Search for the cell housing the specified text and yield its (x, y) center coordinate. 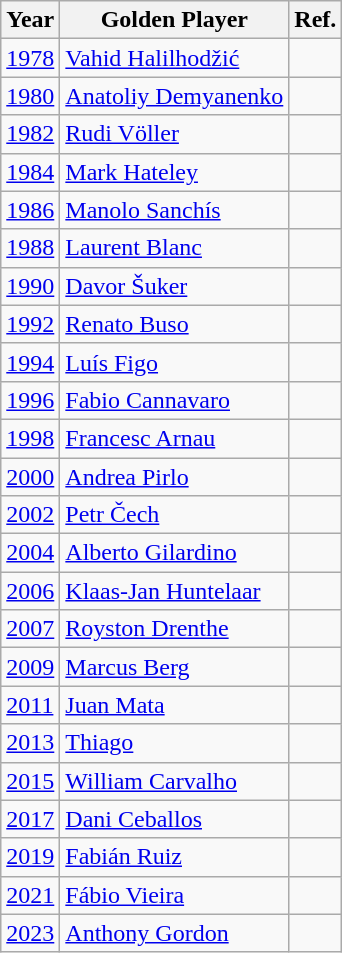
William Carvalho (174, 781)
1982 (30, 134)
1998 (30, 438)
2007 (30, 629)
2009 (30, 667)
Royston Drenthe (174, 629)
1996 (30, 400)
2004 (30, 553)
Andrea Pirlo (174, 477)
Luís Figo (174, 362)
2023 (30, 933)
Davor Šuker (174, 286)
1980 (30, 96)
2019 (30, 857)
Klaas-Jan Huntelaar (174, 591)
1988 (30, 248)
Vahid Halilhodžić (174, 58)
1978 (30, 58)
Thiago (174, 743)
2000 (30, 477)
2015 (30, 781)
Francesc Arnau (174, 438)
Dani Ceballos (174, 819)
2013 (30, 743)
Fabián Ruiz (174, 857)
Marcus Berg (174, 667)
2011 (30, 705)
Ref. (316, 20)
1984 (30, 172)
Fabio Cannavaro (174, 400)
2021 (30, 895)
Rudi Völler (174, 134)
2006 (30, 591)
Year (30, 20)
1994 (30, 362)
Fábio Vieira (174, 895)
Alberto Gilardino (174, 553)
Petr Čech (174, 515)
Manolo Sanchís (174, 210)
Anthony Gordon (174, 933)
Golden Player (174, 20)
Juan Mata (174, 705)
1986 (30, 210)
2017 (30, 819)
1992 (30, 324)
2002 (30, 515)
Laurent Blanc (174, 248)
1990 (30, 286)
Mark Hateley (174, 172)
Anatoliy Demyanenko (174, 96)
Renato Buso (174, 324)
